Scan for the cell matching the given text and deliver its (x, y) coordinate at center. 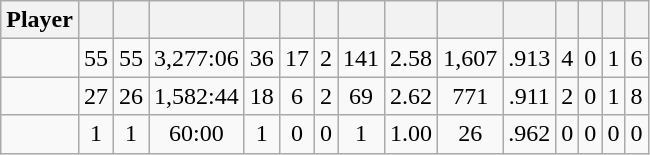
.911 (530, 96)
17 (296, 58)
2.58 (412, 58)
141 (362, 58)
771 (470, 96)
69 (362, 96)
8 (636, 96)
.913 (530, 58)
2.62 (412, 96)
1,607 (470, 58)
36 (262, 58)
1,582:44 (197, 96)
4 (568, 58)
.962 (530, 134)
18 (262, 96)
3,277:06 (197, 58)
60:00 (197, 134)
1.00 (412, 134)
27 (96, 96)
Player (40, 20)
